Pinpoint the cell where the given text exists, returning its (X, Y) midpoint coordinate. 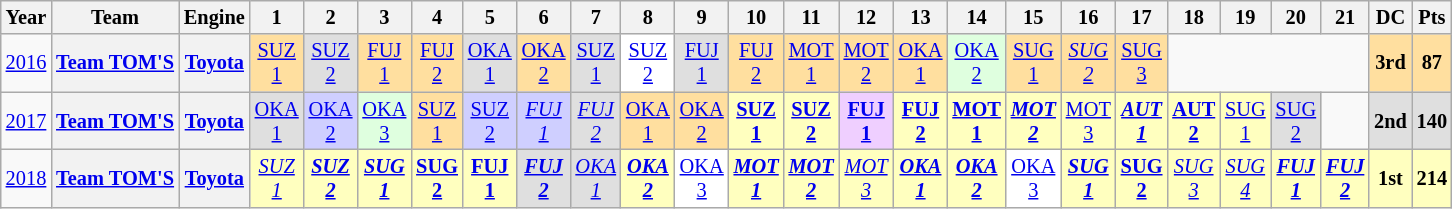
12 (866, 17)
2018 (26, 178)
1st (1390, 178)
2 (331, 17)
19 (1245, 17)
1 (277, 17)
DC (1390, 17)
2nd (1390, 121)
18 (1194, 17)
14 (976, 17)
17 (1142, 17)
87 (1432, 63)
2017 (26, 121)
8 (648, 17)
16 (1088, 17)
9 (702, 17)
15 (1034, 17)
214 (1432, 178)
3 (384, 17)
20 (1296, 17)
4 (437, 17)
Pts (1432, 17)
3rd (1390, 63)
140 (1432, 121)
6 (544, 17)
7 (596, 17)
10 (756, 17)
Year (26, 17)
11 (812, 17)
AUT1 (1142, 121)
5 (490, 17)
Team (115, 17)
2016 (26, 63)
21 (1345, 17)
AUT2 (1194, 121)
SUG4 (1245, 178)
13 (921, 17)
Engine (214, 17)
